Provide the (X, Y) coordinate of the cell's center where the given text is located.  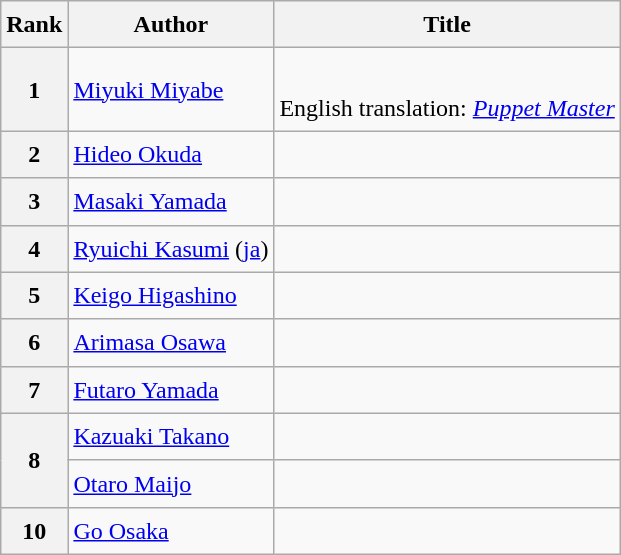
2 (34, 154)
Keigo Higashino (171, 296)
7 (34, 390)
Ryuichi Kasumi (ja) (171, 248)
6 (34, 342)
5 (34, 296)
1 (34, 90)
Kazuaki Takano (171, 436)
Rank (34, 24)
English translation: Puppet Master (447, 90)
Masaki Yamada (171, 202)
3 (34, 202)
Go Osaka (171, 530)
Miyuki Miyabe (171, 90)
Title (447, 24)
8 (34, 460)
4 (34, 248)
Futaro Yamada (171, 390)
Arimasa Osawa (171, 342)
Hideo Okuda (171, 154)
Author (171, 24)
10 (34, 530)
Otaro Maijo (171, 484)
